Return [X, Y] of the center of cell containing provided text 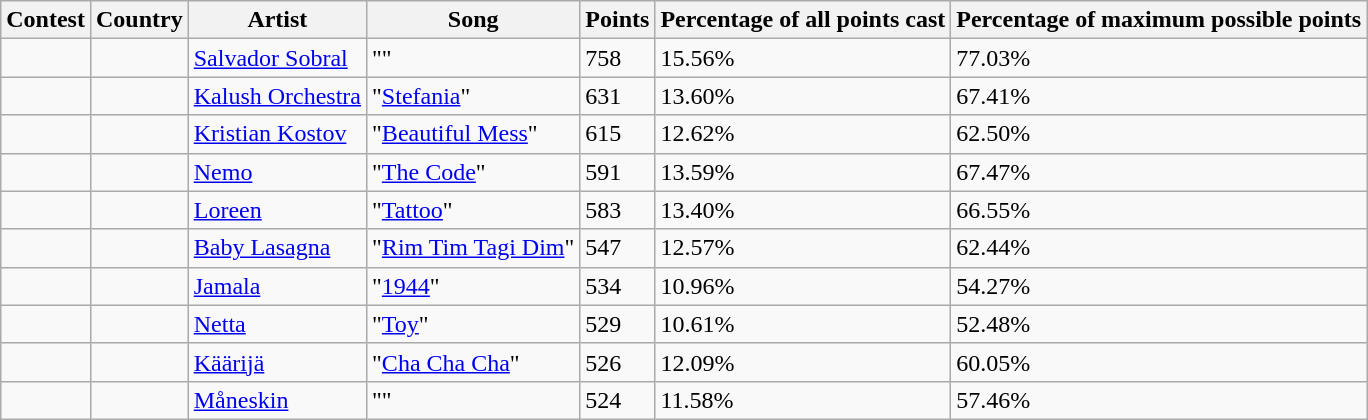
"Toy" [474, 324]
758 [618, 58]
"Tattoo" [474, 210]
"1944" [474, 286]
Netta [277, 324]
583 [618, 210]
529 [618, 324]
10.61% [803, 324]
Artist [277, 20]
534 [618, 286]
67.41% [1159, 96]
54.27% [1159, 286]
Loreen [277, 210]
67.47% [1159, 172]
524 [618, 400]
Contest [46, 20]
Kalush Orchestra [277, 96]
"Beautiful Mess" [474, 134]
Jamala [277, 286]
Percentage of maximum possible points [1159, 20]
547 [618, 248]
66.55% [1159, 210]
11.58% [803, 400]
10.96% [803, 286]
"Rim Tim Tagi Dim" [474, 248]
"Cha Cha Cha" [474, 362]
"The Code" [474, 172]
631 [618, 96]
12.09% [803, 362]
Country [139, 20]
"Stefania" [474, 96]
12.57% [803, 248]
15.56% [803, 58]
Måneskin [277, 400]
615 [618, 134]
Käärijä [277, 362]
Baby Lasagna [277, 248]
Kristian Kostov [277, 134]
12.62% [803, 134]
77.03% [1159, 58]
Nemo [277, 172]
13.59% [803, 172]
526 [618, 362]
62.44% [1159, 248]
13.60% [803, 96]
Salvador Sobral [277, 58]
52.48% [1159, 324]
60.05% [1159, 362]
Points [618, 20]
57.46% [1159, 400]
Song [474, 20]
591 [618, 172]
62.50% [1159, 134]
13.40% [803, 210]
Percentage of all points cast [803, 20]
